Output the (X, Y) coordinate of the center of the cell containing the given text.  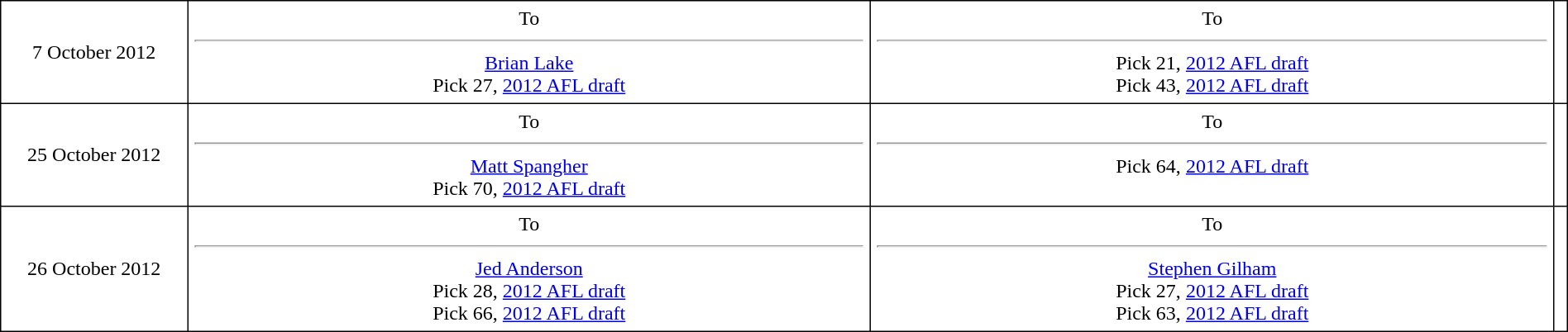
26 October 2012 (94, 269)
To Jed AndersonPick 28, 2012 AFL draftPick 66, 2012 AFL draft (529, 269)
To Pick 21, 2012 AFL draftPick 43, 2012 AFL draft (1212, 52)
To Pick 64, 2012 AFL draft (1212, 154)
To Stephen GilhamPick 27, 2012 AFL draftPick 63, 2012 AFL draft (1212, 269)
7 October 2012 (94, 52)
To Brian LakePick 27, 2012 AFL draft (529, 52)
To Matt SpangherPick 70, 2012 AFL draft (529, 154)
25 October 2012 (94, 154)
